Detect which cell encompasses the target text, then output its [X, Y] center coordinate. 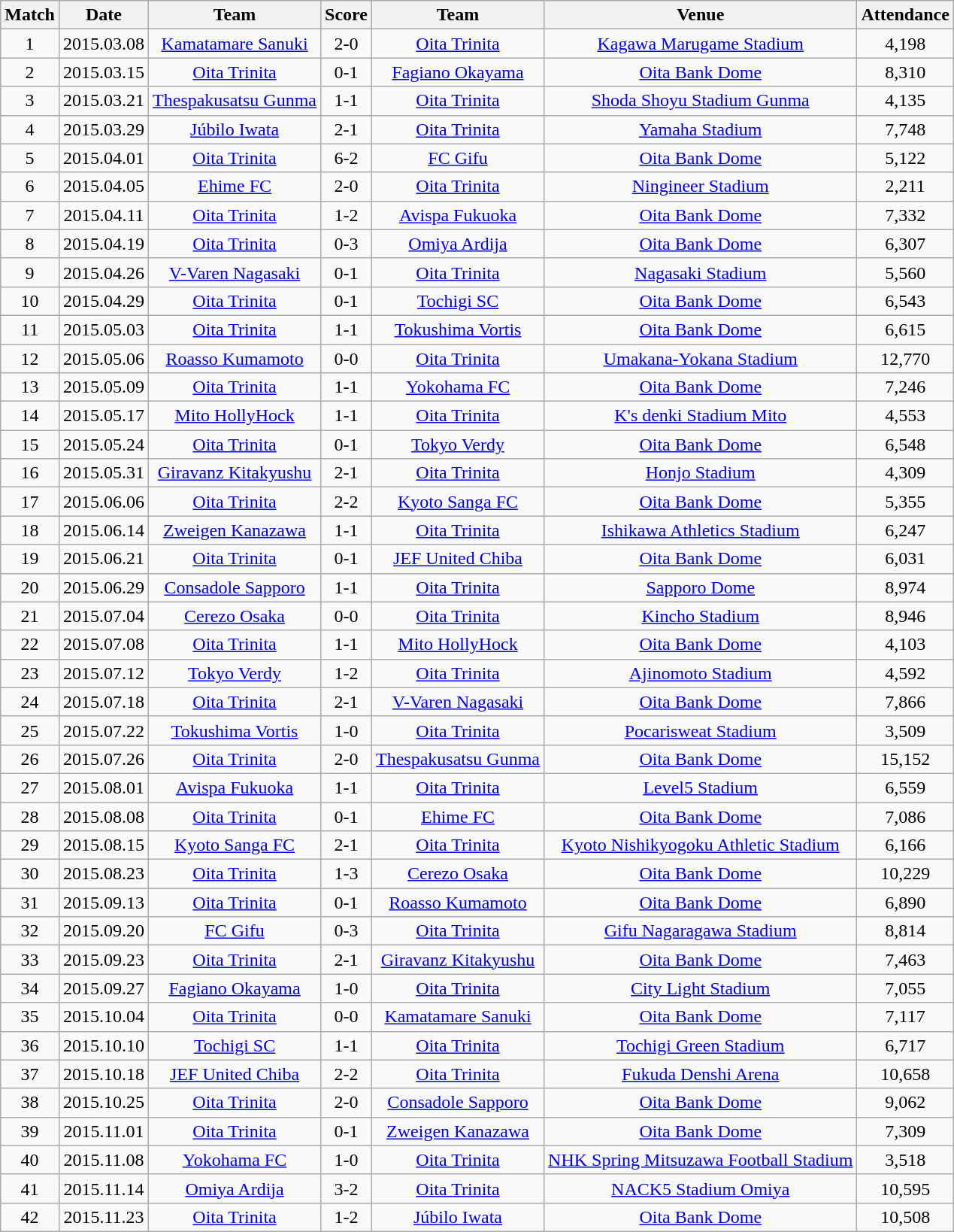
Match [30, 15]
2015.10.25 [104, 1103]
34 [30, 988]
2015.07.04 [104, 616]
2015.08.08 [104, 816]
2015.07.22 [104, 730]
7,463 [905, 960]
10,595 [905, 1188]
2015.07.08 [104, 645]
2015.03.21 [104, 101]
2015.06.29 [104, 587]
Umakana-Yokana Stadium [701, 359]
7 [30, 215]
6 [30, 187]
10,658 [905, 1074]
42 [30, 1217]
K's denki Stadium Mito [701, 416]
33 [30, 960]
2015.08.01 [104, 787]
7,055 [905, 988]
39 [30, 1131]
26 [30, 759]
38 [30, 1103]
7,748 [905, 129]
24 [30, 702]
NHK Spring Mitsuzawa Football Stadium [701, 1160]
8 [30, 244]
6,559 [905, 787]
Ningineer Stadium [701, 187]
37 [30, 1074]
22 [30, 645]
2015.04.11 [104, 215]
4,553 [905, 416]
Kincho Stadium [701, 616]
14 [30, 416]
2015.11.23 [104, 1217]
2015.03.08 [104, 44]
4,309 [905, 473]
Nagasaki Stadium [701, 272]
25 [30, 730]
4 [30, 129]
16 [30, 473]
2015.05.17 [104, 416]
21 [30, 616]
4,198 [905, 44]
28 [30, 816]
6,717 [905, 1045]
2015.09.13 [104, 903]
8,814 [905, 931]
2 [30, 72]
2015.06.21 [104, 559]
2015.04.05 [104, 187]
19 [30, 559]
7,086 [905, 816]
2015.08.23 [104, 874]
12 [30, 359]
2015.11.14 [104, 1188]
5,122 [905, 158]
3-2 [347, 1188]
15 [30, 445]
7,117 [905, 1017]
9 [30, 272]
Shoda Shoyu Stadium Gunma [701, 101]
5,560 [905, 272]
18 [30, 530]
2015.09.27 [104, 988]
2015.10.04 [104, 1017]
8,310 [905, 72]
Score [347, 15]
2015.03.29 [104, 129]
7,246 [905, 387]
4,103 [905, 645]
7,332 [905, 215]
6,890 [905, 903]
Honjo Stadium [701, 473]
3,509 [905, 730]
2015.05.06 [104, 359]
4,135 [905, 101]
2015.09.23 [104, 960]
Sapporo Dome [701, 587]
8,974 [905, 587]
23 [30, 673]
20 [30, 587]
2015.04.29 [104, 301]
Date [104, 15]
30 [30, 874]
Fukuda Denshi Arena [701, 1074]
Kagawa Marugame Stadium [701, 44]
3 [30, 101]
Attendance [905, 15]
32 [30, 931]
6,548 [905, 445]
Pocarisweat Stadium [701, 730]
2015.05.24 [104, 445]
2015.10.18 [104, 1074]
13 [30, 387]
2,211 [905, 187]
17 [30, 502]
2015.10.10 [104, 1045]
2015.05.03 [104, 329]
4,592 [905, 673]
2015.07.18 [104, 702]
8,946 [905, 616]
2015.06.14 [104, 530]
10,229 [905, 874]
3,518 [905, 1160]
City Light Stadium [701, 988]
Ajinomoto Stadium [701, 673]
9,062 [905, 1103]
2015.04.01 [104, 158]
11 [30, 329]
2015.08.15 [104, 845]
Venue [701, 15]
6,031 [905, 559]
6,247 [905, 530]
15,152 [905, 759]
6,615 [905, 329]
2015.07.26 [104, 759]
2015.11.01 [104, 1131]
Tochigi Green Stadium [701, 1045]
NACK5 Stadium Omiya [701, 1188]
7,309 [905, 1131]
7,866 [905, 702]
41 [30, 1188]
2015.03.15 [104, 72]
2015.11.08 [104, 1160]
1 [30, 44]
10 [30, 301]
2015.05.31 [104, 473]
6,307 [905, 244]
5 [30, 158]
36 [30, 1045]
Ishikawa Athletics Stadium [701, 530]
2015.07.12 [104, 673]
Gifu Nagaragawa Stadium [701, 931]
29 [30, 845]
1-3 [347, 874]
Yamaha Stadium [701, 129]
Level5 Stadium [701, 787]
6,166 [905, 845]
12,770 [905, 359]
2015.05.09 [104, 387]
5,355 [905, 502]
35 [30, 1017]
40 [30, 1160]
31 [30, 903]
2015.06.06 [104, 502]
6-2 [347, 158]
10,508 [905, 1217]
27 [30, 787]
Kyoto Nishikyogoku Athletic Stadium [701, 845]
6,543 [905, 301]
2015.04.26 [104, 272]
2015.09.20 [104, 931]
2015.04.19 [104, 244]
